Return (x, y) of the center of cell containing provided text 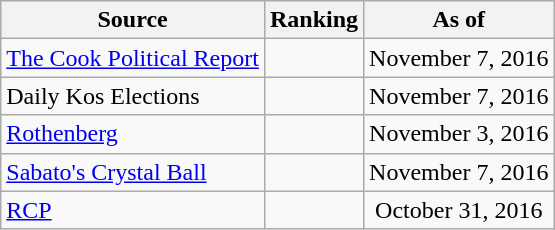
Ranking (314, 20)
Daily Kos Elections (133, 96)
November 3, 2016 (459, 134)
RCP (133, 210)
Source (133, 20)
As of (459, 20)
October 31, 2016 (459, 210)
Sabato's Crystal Ball (133, 172)
The Cook Political Report (133, 58)
Rothenberg (133, 134)
